From the cell containing the given text, extract its center point as [X, Y] coordinate. 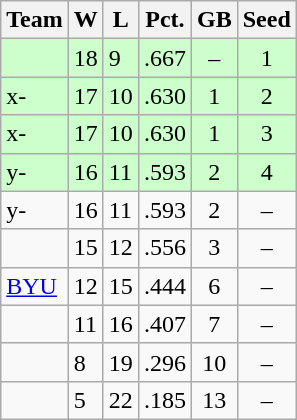
.556 [164, 248]
22 [120, 400]
6 [214, 286]
.667 [164, 58]
9 [120, 58]
GB [214, 20]
Pct. [164, 20]
.185 [164, 400]
BYU [35, 286]
13 [214, 400]
Team [35, 20]
Seed [266, 20]
L [120, 20]
18 [86, 58]
.407 [164, 324]
19 [120, 362]
7 [214, 324]
W [86, 20]
8 [86, 362]
.296 [164, 362]
5 [86, 400]
.444 [164, 286]
4 [266, 172]
